Detect which cell encompasses the target text, then output its [x, y] center coordinate. 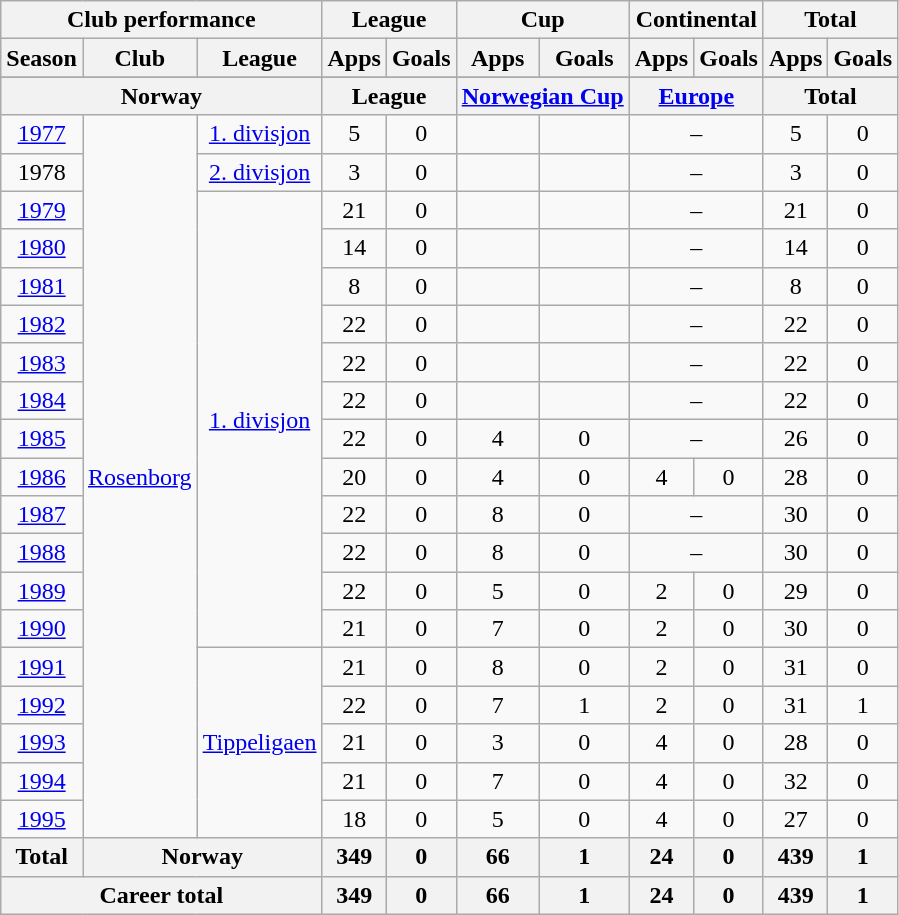
1989 [42, 591]
32 [795, 781]
1978 [42, 172]
1992 [42, 705]
Season [42, 58]
Cup [542, 20]
2. divisjon [260, 172]
27 [795, 819]
1980 [42, 248]
1991 [42, 667]
1988 [42, 553]
1993 [42, 743]
20 [354, 477]
18 [354, 819]
1977 [42, 134]
26 [795, 438]
Tippeligaen [260, 743]
1981 [42, 286]
Europe [696, 96]
Continental [696, 20]
Club [140, 58]
29 [795, 591]
1987 [42, 515]
1983 [42, 362]
1995 [42, 819]
1986 [42, 477]
Club performance [162, 20]
1984 [42, 400]
1994 [42, 781]
Career total [162, 895]
1982 [42, 324]
Rosenborg [140, 476]
1979 [42, 210]
1990 [42, 629]
Norwegian Cup [542, 96]
1985 [42, 438]
